Output the (X, Y) coordinate of the center of the cell containing the given text.  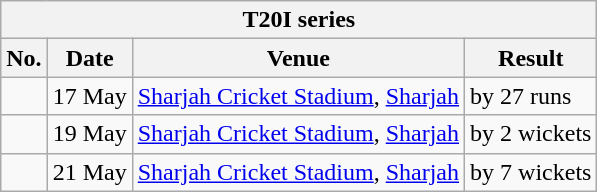
19 May (90, 134)
17 May (90, 96)
T20I series (299, 20)
by 27 runs (531, 96)
Date (90, 58)
Result (531, 58)
No. (24, 58)
by 2 wickets (531, 134)
by 7 wickets (531, 172)
21 May (90, 172)
Venue (298, 58)
